Pinpoint the cell where the given text exists, returning its [x, y] midpoint coordinate. 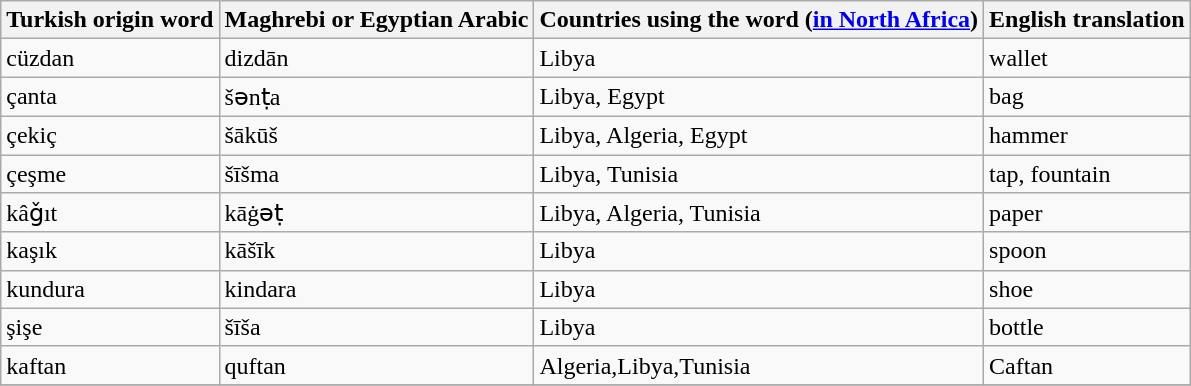
kundura [110, 289]
tap, fountain [1087, 173]
hammer [1087, 135]
çanta [110, 97]
Maghrebi or Egyptian Arabic [376, 20]
shoe [1087, 289]
cüzdan [110, 58]
English translation [1087, 20]
šākūš [376, 135]
Turkish origin word [110, 20]
Libya, Algeria, Egypt [759, 135]
bottle [1087, 327]
Caftan [1087, 365]
kāšīk [376, 251]
Algeria,Libya,Tunisia [759, 365]
bag [1087, 97]
šīšma [376, 173]
dizdān [376, 58]
šīša [376, 327]
quftan [376, 365]
šǝnṭa [376, 97]
kāġǝṭ [376, 213]
çekiç [110, 135]
wallet [1087, 58]
Libya, Egypt [759, 97]
kaşık [110, 251]
kaftan [110, 365]
çeşme [110, 173]
paper [1087, 213]
Libya, Tunisia [759, 173]
şişe [110, 327]
kâǧıt [110, 213]
Libya, Algeria, Tunisia [759, 213]
Countries using the word (in North Africa) [759, 20]
spoon [1087, 251]
kindara [376, 289]
